Identify which cell holds the provided text, then report its (X, Y) central coordinate. 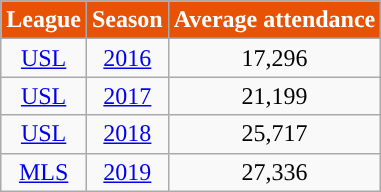
League (44, 20)
2016 (127, 58)
21,199 (274, 96)
2017 (127, 96)
25,717 (274, 134)
2018 (127, 134)
27,336 (274, 172)
Average attendance (274, 20)
17,296 (274, 58)
MLS (44, 172)
2019 (127, 172)
Season (127, 20)
